Return the [X, Y] coordinate for the center point of the cell that contains the specified text.  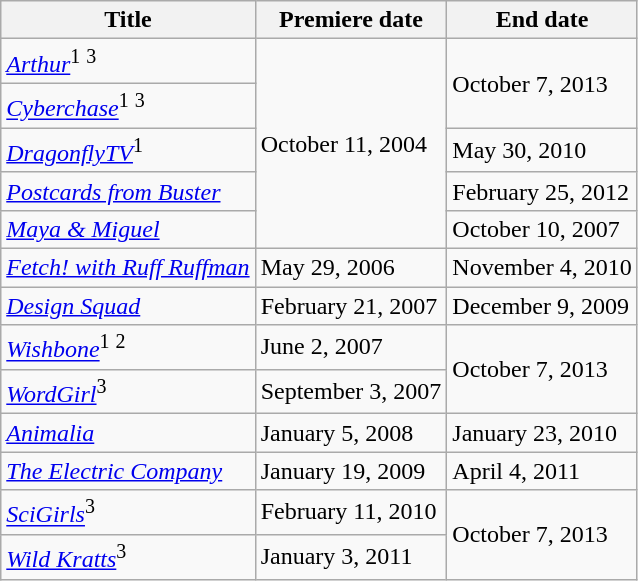
May 29, 2006 [351, 268]
February 11, 2010 [351, 512]
Maya & Miguel [128, 230]
SciGirls3 [128, 512]
Title [128, 20]
May 30, 2010 [542, 150]
October 10, 2007 [542, 230]
November 4, 2010 [542, 268]
Wild Kratts3 [128, 558]
February 25, 2012 [542, 191]
January 3, 2011 [351, 558]
June 2, 2007 [351, 348]
December 9, 2009 [542, 306]
WordGirl3 [128, 392]
Postcards from Buster [128, 191]
January 19, 2009 [351, 471]
Arthur1 3 [128, 62]
September 3, 2007 [351, 392]
Wishbone1 2 [128, 348]
Animalia [128, 433]
Premiere date [351, 20]
Fetch! with Ruff Ruffman [128, 268]
January 5, 2008 [351, 433]
October 11, 2004 [351, 144]
February 21, 2007 [351, 306]
Cyberchase1 3 [128, 106]
The Electric Company [128, 471]
January 23, 2010 [542, 433]
Design Squad [128, 306]
April 4, 2011 [542, 471]
DragonflyTV1 [128, 150]
End date [542, 20]
